Identify which cell holds the provided text, then report its (X, Y) central coordinate. 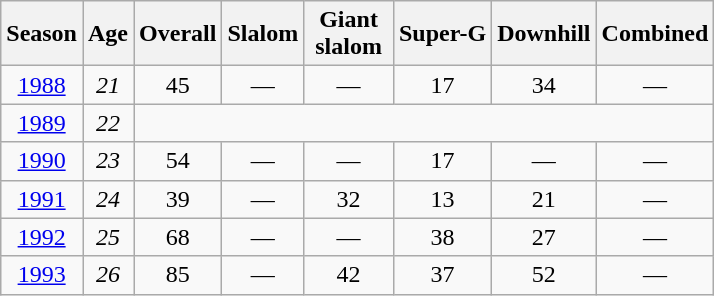
68 (178, 237)
Giant slalom (349, 34)
1990 (42, 161)
1989 (42, 123)
39 (178, 199)
Slalom (263, 34)
42 (349, 275)
Season (42, 34)
45 (178, 85)
Combined (655, 34)
13 (442, 199)
37 (442, 275)
Super-G (442, 34)
Overall (178, 34)
52 (544, 275)
23 (108, 161)
1992 (42, 237)
54 (178, 161)
Age (108, 34)
32 (349, 199)
25 (108, 237)
24 (108, 199)
27 (544, 237)
38 (442, 237)
1988 (42, 85)
26 (108, 275)
85 (178, 275)
22 (108, 123)
1991 (42, 199)
34 (544, 85)
1993 (42, 275)
Downhill (544, 34)
